Identify which cell holds the provided text, then report its [x, y] central coordinate. 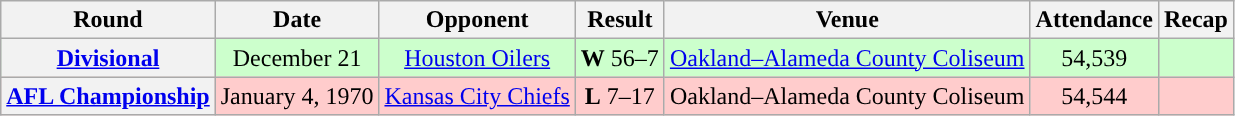
Result [620, 20]
Divisional [108, 58]
AFL Championship [108, 96]
Date [297, 20]
Venue [847, 20]
54,539 [1094, 58]
54,544 [1094, 96]
W 56–7 [620, 58]
December 21 [297, 58]
Opponent [477, 20]
Kansas City Chiefs [477, 96]
L 7–17 [620, 96]
Attendance [1094, 20]
Round [108, 20]
Houston Oilers [477, 58]
January 4, 1970 [297, 96]
Recap [1196, 20]
